Scan for the cell matching the given text and deliver its [X, Y] coordinate at center. 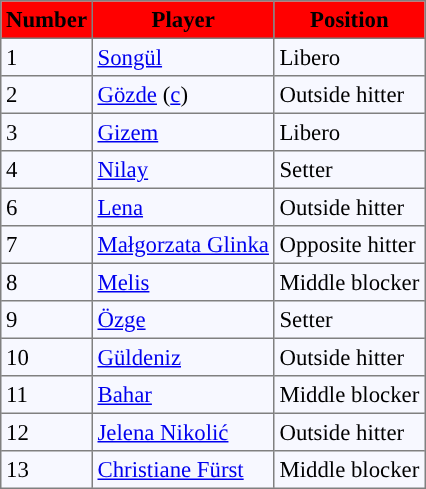
Player [183, 20]
Özge [183, 320]
10 [47, 357]
Lena [183, 207]
2 [47, 95]
4 [47, 170]
Number [47, 20]
Christiane Fürst [183, 470]
Songül [183, 57]
6 [47, 207]
Gözde (c) [183, 95]
1 [47, 57]
Jelena Nikolić [183, 432]
8 [47, 282]
Gizem [183, 132]
9 [47, 320]
Bahar [183, 395]
7 [47, 245]
Melis [183, 282]
3 [47, 132]
12 [47, 432]
Opposite hitter [349, 245]
11 [47, 395]
Małgorzata Glinka [183, 245]
Güldeniz [183, 357]
Nilay [183, 170]
13 [47, 470]
Position [349, 20]
